Return the [x, y] coordinate for the center point of the cell that contains the specified text.  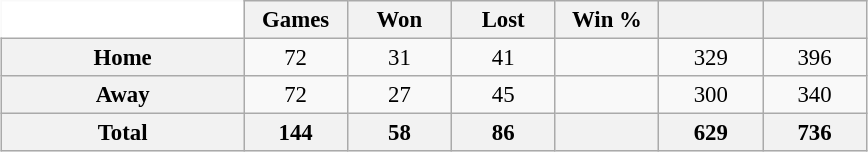
27 [399, 95]
86 [503, 133]
144 [296, 133]
340 [815, 95]
45 [503, 95]
41 [503, 57]
Win % [607, 20]
629 [711, 133]
Total [123, 133]
Away [123, 95]
Lost [503, 20]
329 [711, 57]
Games [296, 20]
300 [711, 95]
Won [399, 20]
58 [399, 133]
396 [815, 57]
Home [123, 57]
31 [399, 57]
736 [815, 133]
